Detect which cell encompasses the target text, then output its [x, y] center coordinate. 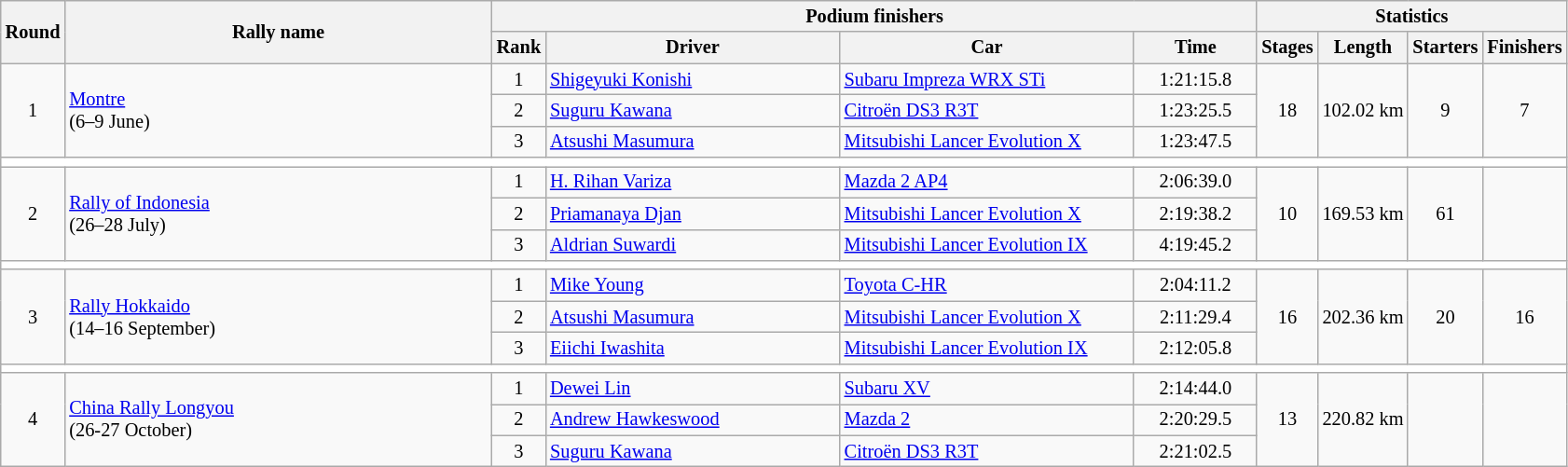
7 [1524, 110]
Podium finishers [874, 16]
220.82 km [1363, 419]
2:06:39.0 [1195, 182]
H. Rihan Variza [693, 182]
13 [1286, 419]
2:11:29.4 [1195, 317]
Statistics [1411, 16]
Length [1363, 48]
Dewei Lin [693, 389]
Priamanaya Djan [693, 213]
Rank [518, 48]
Mike Young [693, 285]
Time [1195, 48]
2:14:44.0 [1195, 389]
Aldrian Suwardi [693, 245]
169.53 km [1363, 213]
2:20:29.5 [1195, 419]
Rally of Indonesia(26–28 July) [278, 213]
Stages [1286, 48]
Finishers [1524, 48]
1:23:47.5 [1195, 142]
18 [1286, 110]
Mazda 2 AP4 [987, 182]
202.36 km [1363, 317]
9 [1445, 110]
Toyota C-HR [987, 285]
Montre(6–9 June) [278, 110]
Rally Hokkaido(14–16 September) [278, 317]
Mazda 2 [987, 419]
Subaru XV [987, 389]
2:19:38.2 [1195, 213]
China Rally Longyou(26-27 October) [278, 419]
4:19:45.2 [1195, 245]
2:12:05.8 [1195, 348]
Shigeyuki Konishi [693, 79]
1:21:15.8 [1195, 79]
4 [34, 419]
2:04:11.2 [1195, 285]
10 [1286, 213]
Andrew Hawkeswood [693, 419]
102.02 km [1363, 110]
Driver [693, 48]
Subaru Impreza WRX STi [987, 79]
Eiichi Iwashita [693, 348]
2:21:02.5 [1195, 451]
Car [987, 48]
Rally name [278, 32]
Round [34, 32]
20 [1445, 317]
1:23:25.5 [1195, 110]
61 [1445, 213]
Starters [1445, 48]
